Capture the cell that displays the provided text and extract its (X, Y) central coordinate. 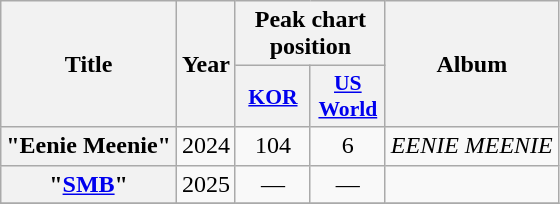
KOR (272, 96)
Peak chart position (310, 34)
Album (472, 64)
EENIE MEENIE (472, 146)
104 (272, 146)
Title (89, 64)
6 (348, 146)
"Eenie Meenie" (89, 146)
2025 (206, 184)
2024 (206, 146)
"SMB" (89, 184)
Year (206, 64)
USWorld (348, 96)
